Determine the [x, y] coordinate at the center of the cell enclosing the given text.  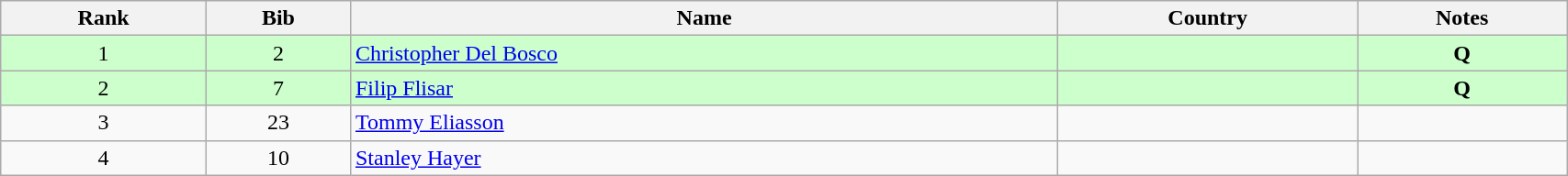
4 [104, 158]
Country [1208, 18]
Rank [104, 18]
10 [277, 158]
7 [277, 88]
23 [277, 123]
Bib [277, 18]
1 [104, 53]
3 [104, 123]
Filip Flisar [704, 88]
Christopher Del Bosco [704, 53]
Notes [1462, 18]
Stanley Hayer [704, 158]
Tommy Eliasson [704, 123]
Name [704, 18]
